Return the (X, Y) coordinate for the center point of the cell that contains the specified text.  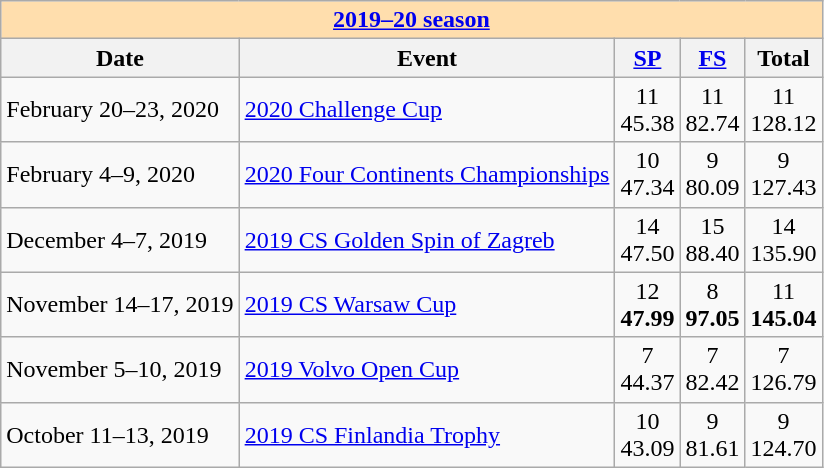
2020 Four Continents Championships (427, 174)
14 135.90 (784, 240)
8 97.05 (712, 304)
February 4–9, 2020 (120, 174)
November 5–10, 2019 (120, 370)
December 4–7, 2019 (120, 240)
2019–20 season (412, 20)
2019 CS Golden Spin of Zagreb (427, 240)
2019 CS Warsaw Cup (427, 304)
10 43.09 (648, 434)
November 14–17, 2019 (120, 304)
7 126.79 (784, 370)
7 82.42 (712, 370)
FS (712, 58)
SP (648, 58)
11 45.38 (648, 110)
15 88.40 (712, 240)
Total (784, 58)
12 47.99 (648, 304)
10 47.34 (648, 174)
9 124.70 (784, 434)
February 20–23, 2020 (120, 110)
9 127.43 (784, 174)
14 47.50 (648, 240)
October 11–13, 2019 (120, 434)
11 145.04 (784, 304)
9 81.61 (712, 434)
Date (120, 58)
9 80.09 (712, 174)
2020 Challenge Cup (427, 110)
11 82.74 (712, 110)
2019 CS Finlandia Trophy (427, 434)
Event (427, 58)
2019 Volvo Open Cup (427, 370)
7 44.37 (648, 370)
11 128.12 (784, 110)
